For the text-containing cell, return its midpoint in (X, Y) coordinate format. 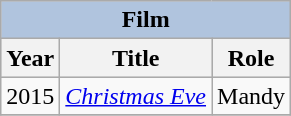
2015 (30, 96)
Christmas Eve (136, 96)
Mandy (252, 96)
Year (30, 58)
Role (252, 58)
Title (136, 58)
Film (146, 20)
